Capture the cell that displays the provided text and extract its [x, y] central coordinate. 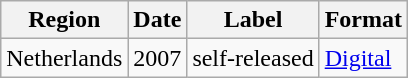
self-released [253, 58]
Format [363, 20]
Label [253, 20]
Region [64, 20]
Netherlands [64, 58]
2007 [158, 58]
Date [158, 20]
Digital [363, 58]
